Identify which cell holds the provided text, then report its [X, Y] central coordinate. 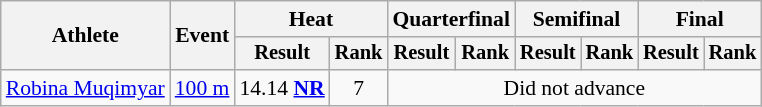
14.14 NR [282, 88]
Quarterfinal [451, 19]
Heat [310, 19]
Event [202, 36]
Robina Muqimyar [86, 88]
100 m [202, 88]
7 [359, 88]
Did not advance [574, 88]
Semifinal [576, 19]
Final [700, 19]
Athlete [86, 36]
